Identify which cell holds the provided text, then report its (X, Y) central coordinate. 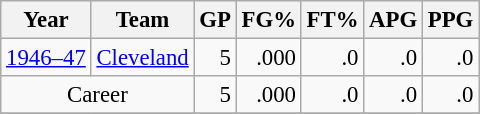
FG% (268, 20)
Cleveland (142, 58)
APG (394, 20)
PPG (450, 20)
Career (98, 95)
1946–47 (46, 58)
FT% (332, 20)
Team (142, 20)
Year (46, 20)
GP (215, 20)
